Identify which cell holds the provided text, then report its (X, Y) central coordinate. 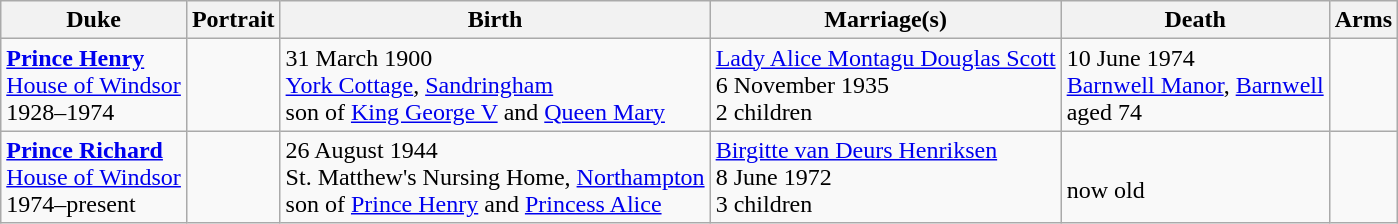
Prince HenryHouse of Windsor1928–1974 (94, 85)
Marriage(s) (886, 20)
Birth (495, 20)
26 August 1944St. Matthew's Nursing Home, Northamptonson of Prince Henry and Princess Alice (495, 177)
now old (1195, 177)
Prince RichardHouse of Windsor1974–present (94, 177)
Birgitte van Deurs Henriksen8 June 19723 children (886, 177)
Death (1195, 20)
10 June 1974Barnwell Manor, Barnwellaged 74 (1195, 85)
Portrait (233, 20)
Duke (94, 20)
Arms (1363, 20)
31 March 1900York Cottage, Sandringhamson of King George V and Queen Mary (495, 85)
Lady Alice Montagu Douglas Scott6 November 19352 children (886, 85)
